For the text-containing cell, return its midpoint in [X, Y] coordinate format. 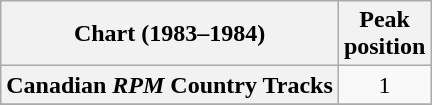
Peakposition [384, 34]
Chart (1983–1984) [170, 34]
Canadian RPM Country Tracks [170, 85]
1 [384, 85]
